Return the [x, y] coordinate for the center point of the cell that contains the specified text.  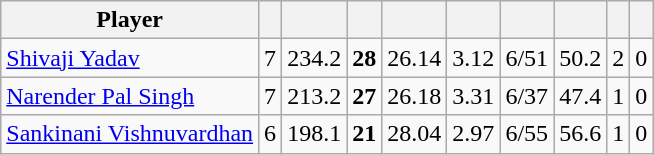
2 [618, 58]
234.2 [314, 58]
28.04 [414, 134]
213.2 [314, 96]
Sankinani Vishnuvardhan [130, 134]
50.2 [580, 58]
27 [364, 96]
Shivaji Yadav [130, 58]
3.31 [474, 96]
26.14 [414, 58]
56.6 [580, 134]
6 [270, 134]
47.4 [580, 96]
198.1 [314, 134]
Player [130, 20]
21 [364, 134]
6/51 [527, 58]
3.12 [474, 58]
2.97 [474, 134]
6/37 [527, 96]
Narender Pal Singh [130, 96]
6/55 [527, 134]
28 [364, 58]
26.18 [414, 96]
